Return [x, y] of the center of cell containing provided text 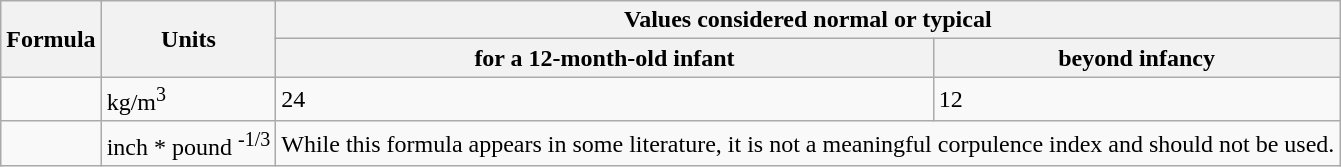
kg/m3 [188, 100]
Formula [51, 39]
for a 12-month-old infant [605, 58]
24 [605, 100]
Values considered normal or typical [808, 20]
inch * pound -1/3 [188, 144]
beyond infancy [1136, 58]
Units [188, 39]
While this formula appears in some literature, it is not a meaningful corpulence index and should not be used. [808, 144]
12 [1136, 100]
